Search for the cell housing the specified text and yield its [x, y] center coordinate. 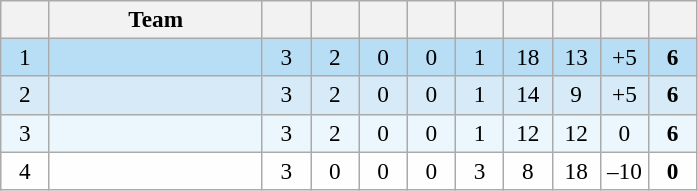
14 [528, 95]
4 [25, 170]
–10 [624, 170]
9 [576, 95]
13 [576, 57]
8 [528, 170]
Team [156, 19]
